Return [x, y] of the center of cell containing provided text 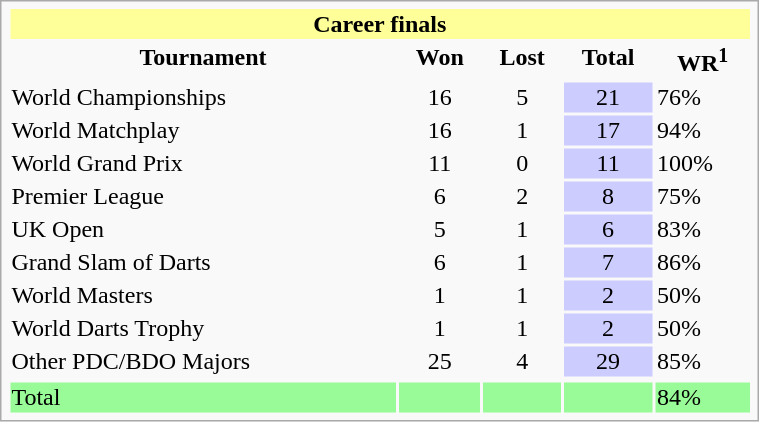
0 [522, 163]
Other PDC/BDO Majors [203, 361]
WR1 [702, 60]
84% [702, 397]
7 [608, 262]
World Matchplay [203, 130]
83% [702, 229]
World Masters [203, 295]
100% [702, 163]
Lost [522, 60]
World Darts Trophy [203, 328]
94% [702, 130]
75% [702, 196]
Career finals [380, 24]
World Grand Prix [203, 163]
Premier League [203, 196]
Tournament [203, 60]
Won [440, 60]
World Championships [203, 97]
29 [608, 361]
86% [702, 262]
25 [440, 361]
17 [608, 130]
4 [522, 361]
85% [702, 361]
8 [608, 196]
76% [702, 97]
21 [608, 97]
UK Open [203, 229]
Grand Slam of Darts [203, 262]
